Identify which cell holds the provided text, then report its (X, Y) central coordinate. 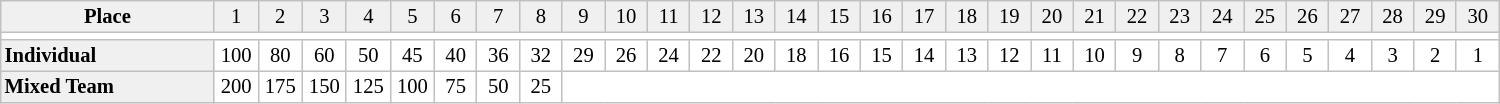
27 (1350, 16)
28 (1392, 16)
60 (324, 56)
19 (1010, 16)
21 (1094, 16)
150 (324, 87)
Individual (108, 56)
32 (542, 56)
36 (498, 56)
Mixed Team (108, 87)
Place (108, 16)
75 (456, 87)
23 (1180, 16)
175 (280, 87)
17 (924, 16)
80 (280, 56)
200 (236, 87)
30 (1478, 16)
45 (412, 56)
40 (456, 56)
125 (368, 87)
